Return [x, y] of the center of cell containing provided text 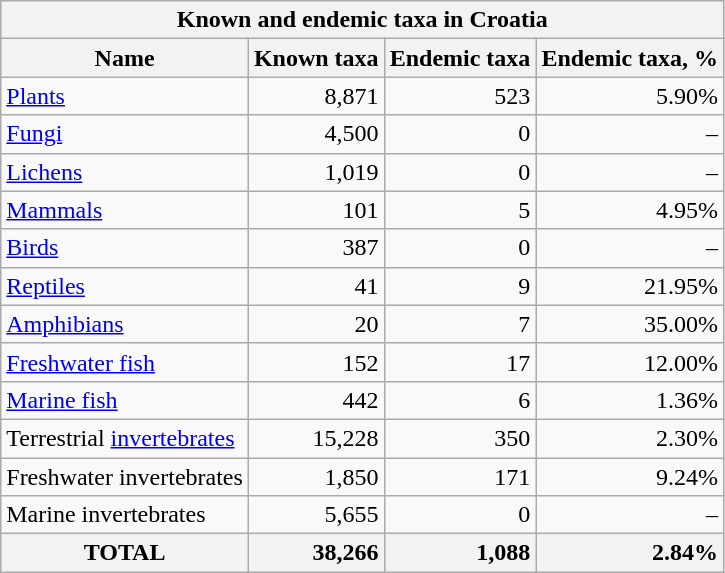
Reptiles [125, 286]
Terrestrial invertebrates [125, 438]
2.30% [630, 438]
TOTAL [125, 553]
1,019 [316, 172]
1,850 [316, 477]
Known taxa [316, 58]
17 [460, 362]
41 [316, 286]
152 [316, 362]
Fungi [125, 134]
7 [460, 324]
5.90% [630, 96]
387 [316, 248]
Name [125, 58]
21.95% [630, 286]
1,088 [460, 553]
Endemic taxa, % [630, 58]
2.84% [630, 553]
Known and endemic taxa in Croatia [362, 20]
9 [460, 286]
Amphibians [125, 324]
5,655 [316, 515]
15,228 [316, 438]
171 [460, 477]
101 [316, 210]
Marine fish [125, 400]
5 [460, 210]
6 [460, 400]
Marine invertebrates [125, 515]
9.24% [630, 477]
8,871 [316, 96]
Endemic taxa [460, 58]
1.36% [630, 400]
442 [316, 400]
Mammals [125, 210]
Lichens [125, 172]
20 [316, 324]
Freshwater fish [125, 362]
Freshwater invertebrates [125, 477]
38,266 [316, 553]
523 [460, 96]
4,500 [316, 134]
350 [460, 438]
Birds [125, 248]
4.95% [630, 210]
Plants [125, 96]
35.00% [630, 324]
12.00% [630, 362]
